Pinpoint the cell where the given text exists, returning its [x, y] midpoint coordinate. 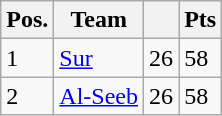
Sur [99, 58]
Team [99, 20]
1 [28, 58]
2 [28, 96]
Al-Seeb [99, 96]
Pos. [28, 20]
Pts [200, 20]
